Provide the (X, Y) coordinate of the cell's center where the given text is located.  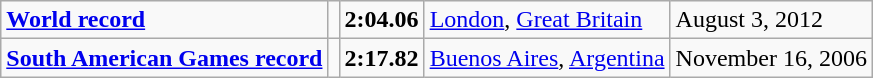
Buenos Aires, Argentina (547, 58)
London, Great Britain (547, 20)
World record (164, 20)
November 16, 2006 (771, 58)
South American Games record (164, 58)
August 3, 2012 (771, 20)
2:04.06 (382, 20)
2:17.82 (382, 58)
